Scan for the cell matching the given text and deliver its [X, Y] coordinate at center. 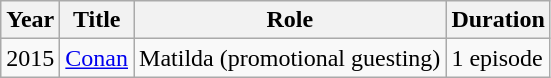
Title [97, 20]
2015 [30, 58]
Duration [498, 20]
1 episode [498, 58]
Year [30, 20]
Conan [97, 58]
Matilda (promotional guesting) [290, 58]
Role [290, 20]
